Identify which cell holds the provided text, then report its (X, Y) central coordinate. 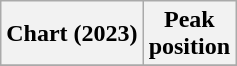
Peakposition (189, 34)
Chart (2023) (72, 34)
